Determine the [x, y] coordinate at the center of the cell enclosing the given text.  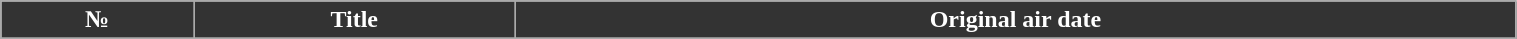
№ [98, 20]
Title [354, 20]
Original air date [1016, 20]
